Capture the cell that displays the provided text and extract its (x, y) central coordinate. 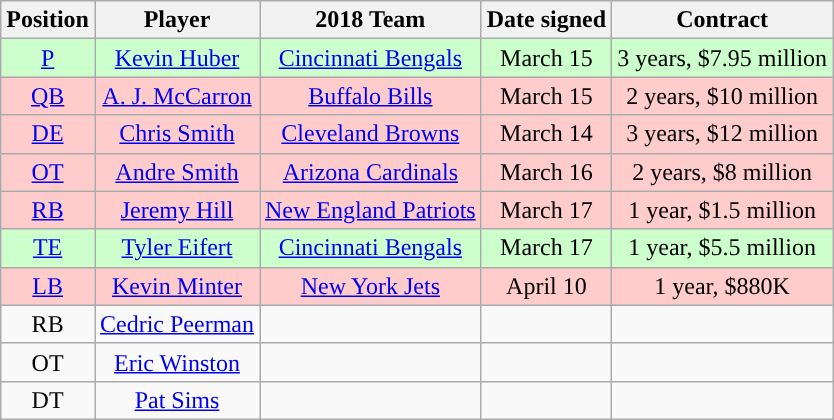
Kevin Huber (176, 58)
Arizona Cardinals (371, 172)
Cedric Peerman (176, 324)
2 years, $10 million (722, 96)
3 years, $7.95 million (722, 58)
Tyler Eifert (176, 248)
New England Patriots (371, 210)
March 14 (546, 134)
1 year, $880K (722, 286)
2018 Team (371, 20)
Buffalo Bills (371, 96)
Jeremy Hill (176, 210)
Kevin Minter (176, 286)
DE (48, 134)
New York Jets (371, 286)
QB (48, 96)
LB (48, 286)
P (48, 58)
3 years, $12 million (722, 134)
2 years, $8 million (722, 172)
TE (48, 248)
Player (176, 20)
DT (48, 400)
April 10 (546, 286)
Cleveland Browns (371, 134)
March 16 (546, 172)
Pat Sims (176, 400)
1 year, $1.5 million (722, 210)
Date signed (546, 20)
1 year, $5.5 million (722, 248)
Position (48, 20)
Chris Smith (176, 134)
A. J. McCarron (176, 96)
Eric Winston (176, 362)
Andre Smith (176, 172)
Contract (722, 20)
